Determine the (x, y) coordinate at the center of the cell enclosing the given text.  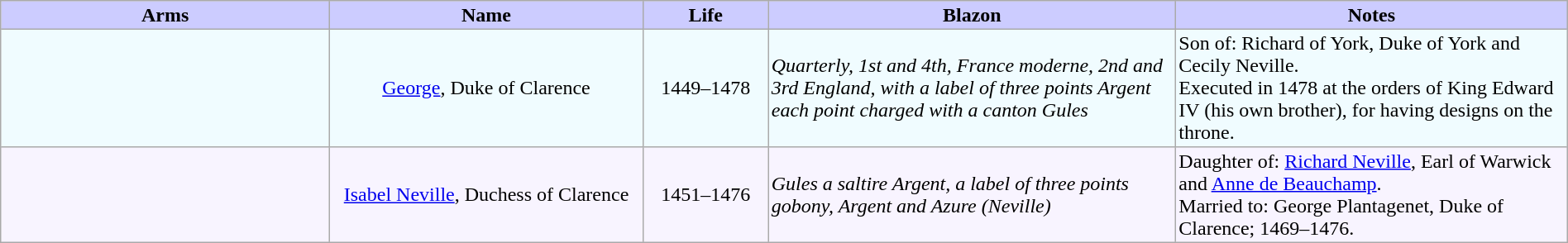
1449–1478 (705, 88)
George, Duke of Clarence (486, 88)
Arms (165, 15)
Gules a saltire Argent, a label of three points gobony, Argent and Azure (Neville) (973, 195)
Daughter of: Richard Neville, Earl of Warwick and Anne de Beauchamp.Married to: George Plantagenet, Duke of Clarence; 1469–1476. (1372, 195)
Blazon (973, 15)
1451–1476 (705, 195)
Quarterly, 1st and 4th, France moderne, 2nd and 3rd England, with a label of three points Argent each point charged with a canton Gules (973, 88)
Life (705, 15)
Notes (1372, 15)
Isabel Neville, Duchess of Clarence (486, 195)
Name (486, 15)
